Detect which cell encompasses the target text, then output its (x, y) center coordinate. 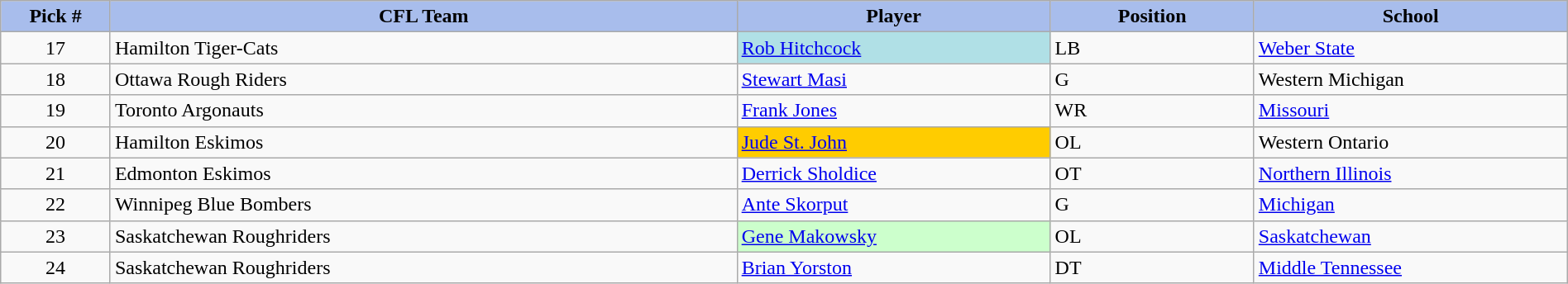
23 (56, 236)
Edmonton Eskimos (423, 173)
OT (1152, 173)
22 (56, 205)
Jude St. John (893, 142)
Ottawa Rough Riders (423, 79)
Northern Illinois (1411, 173)
School (1411, 17)
Western Ontario (1411, 142)
Michigan (1411, 205)
Player (893, 17)
Stewart Masi (893, 79)
Winnipeg Blue Bombers (423, 205)
DT (1152, 267)
Ante Skorput (893, 205)
Toronto Argonauts (423, 111)
Hamilton Eskimos (423, 142)
Middle Tennessee (1411, 267)
Frank Jones (893, 111)
Rob Hitchcock (893, 48)
Pick # (56, 17)
21 (56, 173)
Western Michigan (1411, 79)
20 (56, 142)
18 (56, 79)
Brian Yorston (893, 267)
LB (1152, 48)
Gene Makowsky (893, 236)
Weber State (1411, 48)
24 (56, 267)
WR (1152, 111)
CFL Team (423, 17)
Saskatchewan (1411, 236)
17 (56, 48)
Position (1152, 17)
19 (56, 111)
Derrick Sholdice (893, 173)
Hamilton Tiger-Cats (423, 48)
Missouri (1411, 111)
